For the text-containing cell, return its midpoint in (x, y) coordinate format. 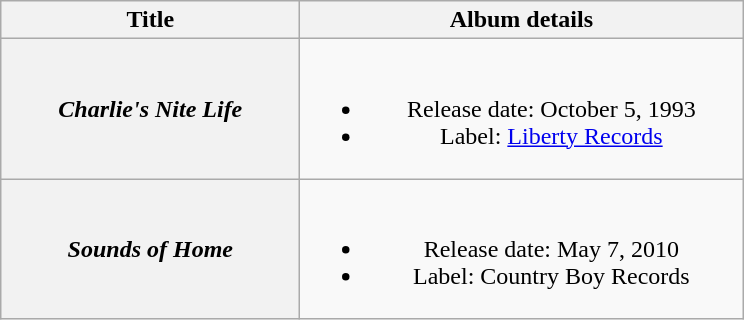
Release date: October 5, 1993Label: Liberty Records (522, 109)
Album details (522, 20)
Charlie's Nite Life (150, 109)
Release date: May 7, 2010Label: Country Boy Records (522, 249)
Sounds of Home (150, 249)
Title (150, 20)
